Locate the cell with the specified text and output its (x, y) center coordinate. 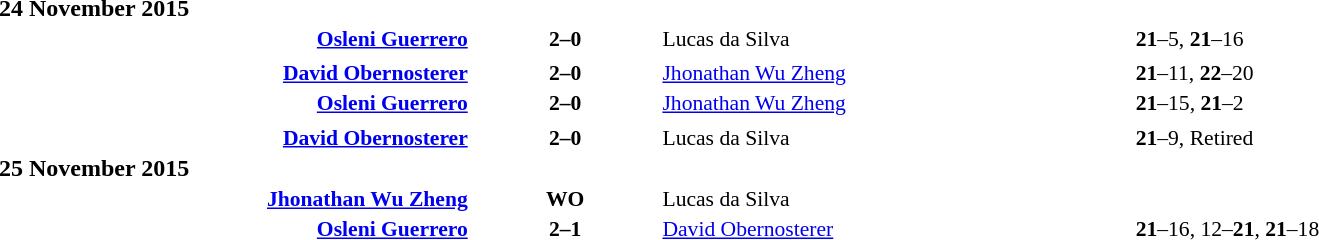
WO (566, 199)
